Identify which cell holds the provided text, then report its [X, Y] central coordinate. 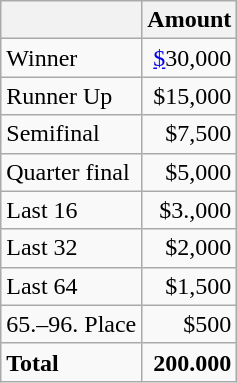
Last 32 [72, 248]
Amount [190, 20]
Winner [72, 58]
$5,000 [190, 172]
Total [72, 362]
$2,000 [190, 248]
Quarter final [72, 172]
Semifinal [72, 134]
200.000 [190, 362]
Last 64 [72, 286]
Last 16 [72, 210]
$7,500 [190, 134]
Runner Up [72, 96]
$30,000 [190, 58]
$3.,000 [190, 210]
$1,500 [190, 286]
$500 [190, 324]
65.–96. Place [72, 324]
$15,000 [190, 96]
